Locate the cell with the specified text and output its (x, y) center coordinate. 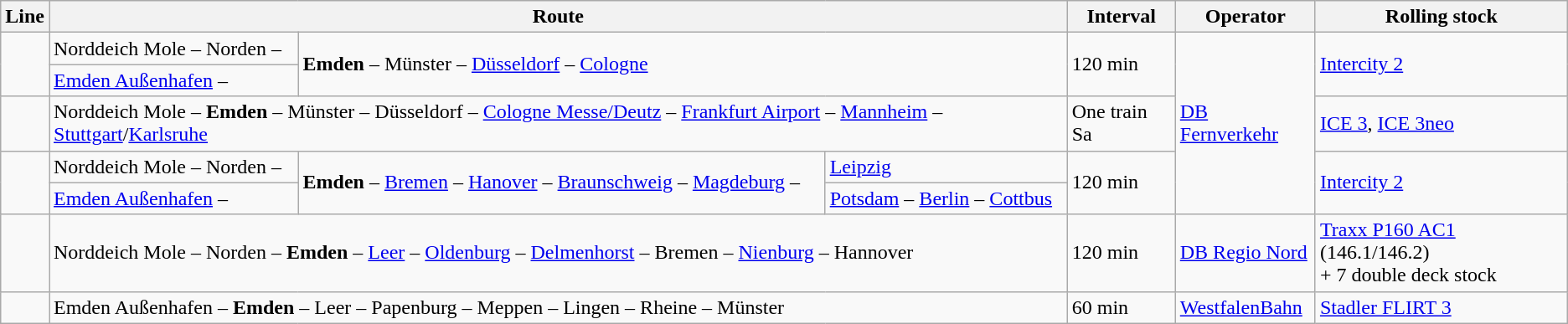
WestfalenBahn (1245, 307)
ICE 3, ICE 3neo (1441, 124)
DB Fernverkehr (1245, 124)
Interval (1121, 17)
Potsdam – Berlin – Cottbus (946, 198)
Emden Außenhafen – Emden – Leer – Papenburg – Meppen – Lingen – Rheine – Münster (558, 307)
60 min (1121, 307)
Rolling stock (1441, 17)
Emden – Münster – Düsseldorf – Cologne (683, 64)
Traxx P160 AC1 (146.1/146.2)+ 7 double deck stock (1441, 253)
Emden – Bremen – Hanover – Braunschweig – Magdeburg – (561, 183)
One train Sa (1121, 124)
Leipzig (946, 167)
Stadler FLIRT 3 (1441, 307)
Operator (1245, 17)
Norddeich Mole – Emden – Münster – Düsseldorf – Cologne Messe/Deutz – Frankfurt Airport – Mannheim – Stuttgart/Karlsruhe (558, 124)
Route (558, 17)
DB Regio Nord (1245, 253)
Line (25, 17)
Norddeich Mole – Norden – Emden – Leer – Oldenburg – Delmenhorst – Bremen – Nienburg – Hannover (558, 253)
